Return the [X, Y] coordinate for the center point of the cell that contains the specified text.  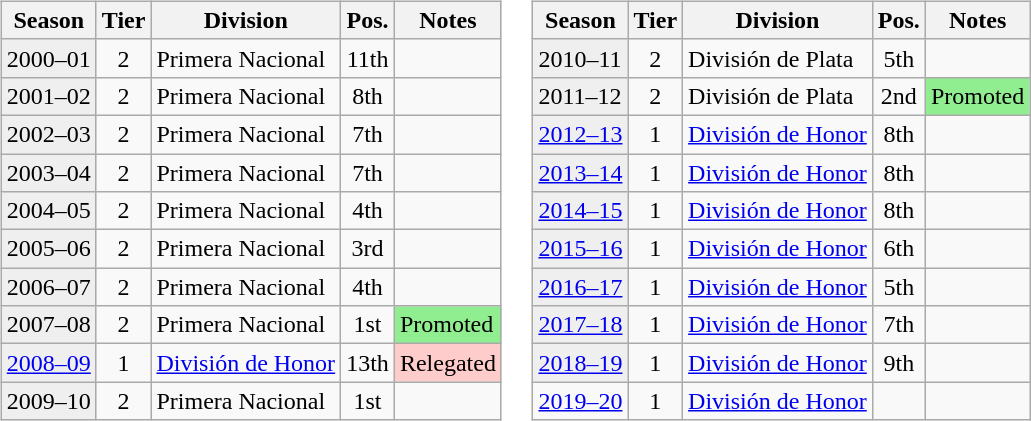
9th [898, 363]
2009–10 [48, 401]
2003–04 [48, 173]
11th [368, 58]
3rd [368, 249]
2017–18 [580, 325]
2nd [898, 96]
2007–08 [48, 325]
2014–15 [580, 211]
6th [898, 249]
2016–17 [580, 287]
Relegated [448, 363]
2013–14 [580, 173]
2015–16 [580, 249]
2002–03 [48, 134]
2006–07 [48, 287]
2004–05 [48, 211]
2000–01 [48, 58]
2012–13 [580, 134]
2008–09 [48, 363]
13th [368, 363]
2010–11 [580, 58]
2011–12 [580, 96]
2005–06 [48, 249]
2019–20 [580, 401]
2001–02 [48, 96]
2018–19 [580, 363]
